Determine the (X, Y) coordinate at the center of the cell enclosing the given text.  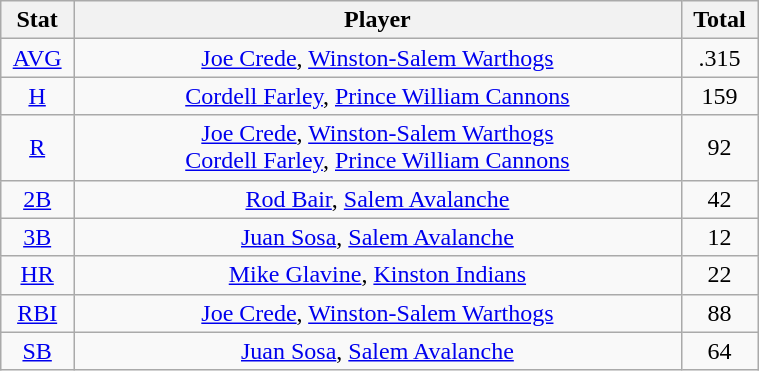
88 (719, 313)
Joe Crede, Winston-Salem Warthogs Cordell Farley, Prince William Cannons (378, 148)
3B (38, 237)
2B (38, 199)
Cordell Farley, Prince William Cannons (378, 96)
159 (719, 96)
12 (719, 237)
RBI (38, 313)
22 (719, 275)
Player (378, 20)
Rod Bair, Salem Avalanche (378, 199)
92 (719, 148)
HR (38, 275)
R (38, 148)
AVG (38, 58)
.315 (719, 58)
Stat (38, 20)
H (38, 96)
64 (719, 351)
SB (38, 351)
Mike Glavine, Kinston Indians (378, 275)
Total (719, 20)
42 (719, 199)
